For the text-containing cell, return its midpoint in (x, y) coordinate format. 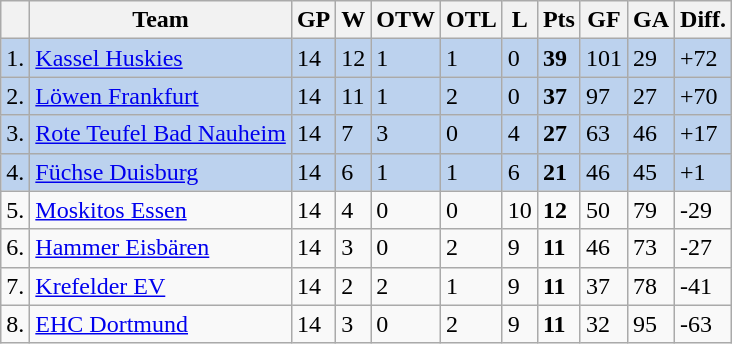
79 (650, 210)
+70 (704, 96)
GP (313, 20)
Hammer Eisbären (161, 248)
+17 (704, 134)
73 (650, 248)
OTW (406, 20)
Krefelder EV (161, 286)
+72 (704, 58)
Pts (558, 20)
32 (604, 324)
W (354, 20)
45 (650, 172)
4. (16, 172)
-27 (704, 248)
7. (16, 286)
Füchse Duisburg (161, 172)
GA (650, 20)
-29 (704, 210)
L (520, 20)
78 (650, 286)
-63 (704, 324)
OTL (472, 20)
Moskitos Essen (161, 210)
21 (558, 172)
6. (16, 248)
10 (520, 210)
8. (16, 324)
50 (604, 210)
Kassel Huskies (161, 58)
97 (604, 96)
29 (650, 58)
2. (16, 96)
95 (650, 324)
Team (161, 20)
3. (16, 134)
GF (604, 20)
+1 (704, 172)
Rote Teufel Bad Nauheim (161, 134)
5. (16, 210)
-41 (704, 286)
39 (558, 58)
Diff. (704, 20)
Löwen Frankfurt (161, 96)
EHC Dortmund (161, 324)
7 (354, 134)
63 (604, 134)
1. (16, 58)
101 (604, 58)
